Identify which cell holds the provided text, then report its [X, Y] central coordinate. 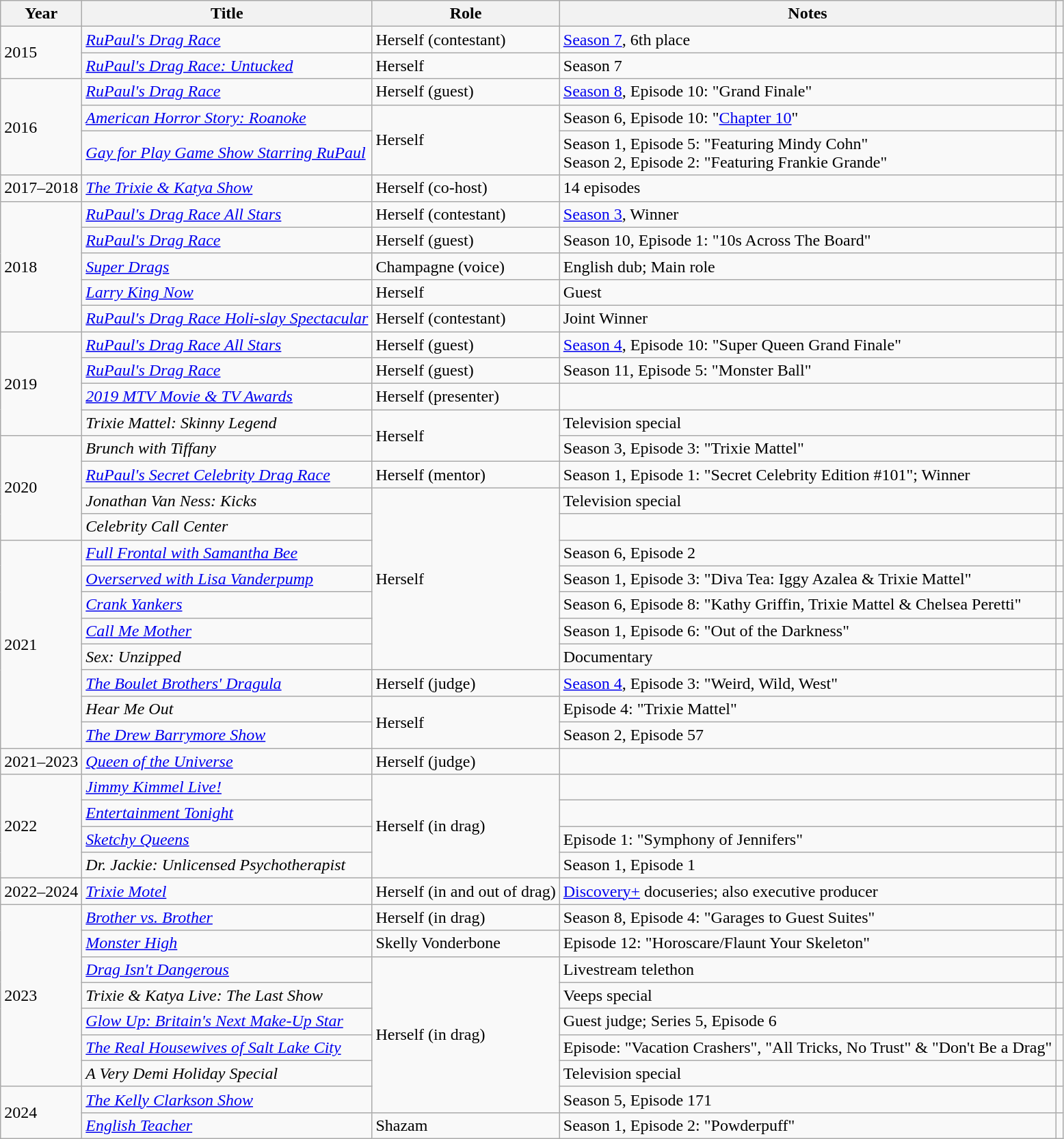
Guest judge; Series 5, Episode 6 [807, 1021]
Trixie Mattel: Skinny Legend [227, 423]
Monster High [227, 943]
Joint Winner [807, 318]
2018 [41, 266]
Role [466, 14]
Season 1, Episode 1 [807, 865]
Trixie & Katya Live: The Last Show [227, 995]
The Trixie & Katya Show [227, 188]
RuPaul's Secret Celebrity Drag Race [227, 475]
Skelly Vonderbone [466, 943]
2022–2024 [41, 891]
Discovery+ docuseries; also executive producer [807, 891]
Season 3, Winner [807, 214]
Season 1, Episode 5: "Featuring Mindy Cohn"Season 2, Episode 2: "Featuring Frankie Grande" [807, 153]
Guest [807, 292]
Veeps special [807, 995]
Notes [807, 14]
Season 6, Episode 8: "Kathy Griffin, Trixie Mattel & Chelsea Peretti" [807, 605]
Title [227, 14]
2015 [41, 53]
American Horror Story: Roanoke [227, 118]
Season 4, Episode 10: "Super Queen Grand Finale" [807, 344]
2021–2023 [41, 761]
Episode 1: "Symphony of Jennifers" [807, 839]
RuPaul's Drag Race Holi-slay Spectacular [227, 318]
Season 8, Episode 4: "Garages to Guest Suites" [807, 917]
Shazam [466, 1125]
Season 6, Episode 10: "Chapter 10" [807, 118]
2020 [41, 488]
Entertainment Tonight [227, 813]
Herself (co-host) [466, 188]
Season 1, Episode 3: "Diva Tea: Iggy Azalea & Trixie Mattel" [807, 579]
Jimmy Kimmel Live! [227, 787]
Drag Isn't Dangerous [227, 969]
Crank Yankers [227, 605]
Season 6, Episode 2 [807, 553]
Gay for Play Game Show Starring RuPaul [227, 153]
2023 [41, 995]
Hear Me Out [227, 709]
Brunch with Tiffany [227, 449]
2024 [41, 1112]
RuPaul's Drag Race: Untucked [227, 66]
Trixie Motel [227, 891]
Overserved with Lisa Vanderpump [227, 579]
The Boulet Brothers' Dragula [227, 683]
Season 2, Episode 57 [807, 735]
Season 8, Episode 10: "Grand Finale" [807, 92]
Season 11, Episode 5: "Monster Ball" [807, 371]
2021 [41, 644]
Call Me Mother [227, 631]
Season 7, 6th place [807, 40]
Herself (in and out of drag) [466, 891]
2019 [41, 383]
Documentary [807, 657]
Full Frontal with Samantha Bee [227, 553]
Season 1, Episode 6: "Out of the Darkness" [807, 631]
English Teacher [227, 1125]
Livestream telethon [807, 969]
Jonathan Van Ness: Kicks [227, 501]
14 episodes [807, 188]
The Real Housewives of Salt Lake City [227, 1047]
Season 3, Episode 3: "Trixie Mattel" [807, 449]
2022 [41, 826]
Herself (presenter) [466, 397]
Episode: "Vacation Crashers", "All Tricks, No Trust" & "Don't Be a Drag" [807, 1047]
Champagne (voice) [466, 266]
Super Drags [227, 266]
Herself (mentor) [466, 475]
2016 [41, 127]
English dub; Main role [807, 266]
Brother vs. Brother [227, 917]
The Kelly Clarkson Show [227, 1099]
Season 5, Episode 171 [807, 1099]
A Very Demi Holiday Special [227, 1073]
Episode 12: "Horoscare/Flaunt Your Skeleton" [807, 943]
Dr. Jackie: Unlicensed Psychotherapist [227, 865]
Larry King Now [227, 292]
Year [41, 14]
Season 4, Episode 3: "Weird, Wild, West" [807, 683]
Season 7 [807, 66]
2017–2018 [41, 188]
Glow Up: Britain's Next Make-Up Star [227, 1021]
Season 10, Episode 1: "10s Across The Board" [807, 240]
2019 MTV Movie & TV Awards [227, 397]
Season 1, Episode 2: "Powderpuff" [807, 1125]
Queen of the Universe [227, 761]
Season 1, Episode 1: "Secret Celebrity Edition #101"; Winner [807, 475]
Sex: Unzipped [227, 657]
Sketchy Queens [227, 839]
Celebrity Call Center [227, 527]
The Drew Barrymore Show [227, 735]
Episode 4: "Trixie Mattel" [807, 709]
